Scan for the cell matching the given text and deliver its (X, Y) coordinate at center. 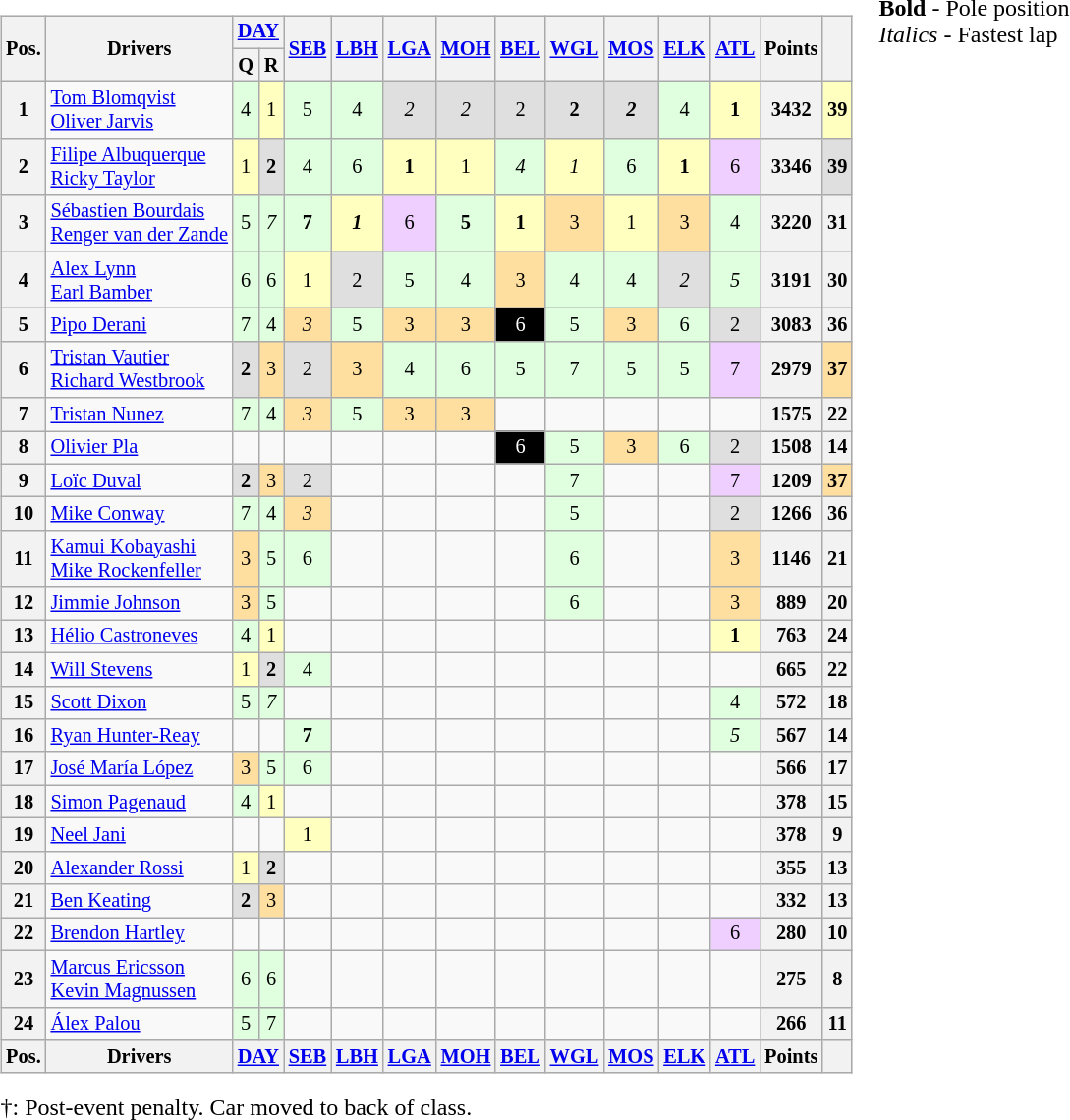
12 (24, 603)
16 (24, 736)
R (271, 65)
763 (791, 637)
1146 (791, 559)
23 (24, 979)
3083 (791, 325)
Álex Palou (140, 1024)
1209 (791, 480)
Olivier Pla (140, 448)
332 (791, 901)
Neel Jani (140, 835)
Sébastien Bourdais Renger van der Zande (140, 223)
Alexander Rossi (140, 868)
566 (791, 768)
Alex Lynn Earl Bamber (140, 280)
Marcus Ericsson Kevin Magnussen (140, 979)
Kamui Kobayashi Mike Rockenfeller (140, 559)
3432 (791, 110)
Jimmie Johnson (140, 603)
Filipe Albuquerque Ricky Taylor (140, 167)
1575 (791, 415)
275 (791, 979)
572 (791, 702)
José María López (140, 768)
1266 (791, 514)
Scott Dixon (140, 702)
Tristan Nunez (140, 415)
665 (791, 669)
Will Stevens (140, 669)
355 (791, 868)
266 (791, 1024)
Brendon Hartley (140, 934)
3191 (791, 280)
Simon Pagenaud (140, 802)
Q (246, 65)
Ryan Hunter-Reay (140, 736)
Tristan Vautier Richard Westbrook (140, 369)
Pipo Derani (140, 325)
889 (791, 603)
280 (791, 934)
Ben Keating (140, 901)
31 (837, 223)
2979 (791, 369)
3346 (791, 167)
1508 (791, 448)
19 (24, 835)
Loïc Duval (140, 480)
30 (837, 280)
567 (791, 736)
3220 (791, 223)
Tom Blomqvist Oliver Jarvis (140, 110)
Mike Conway (140, 514)
Hélio Castroneves (140, 637)
